Return (x, y) of the center of cell containing provided text 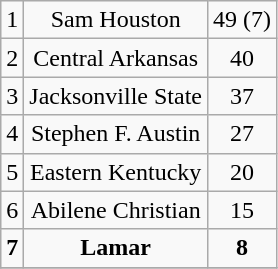
40 (242, 58)
Jacksonville State (116, 96)
27 (242, 134)
7 (12, 248)
1 (12, 20)
8 (242, 248)
49 (7) (242, 20)
Abilene Christian (116, 210)
Central Arkansas (116, 58)
Eastern Kentucky (116, 172)
37 (242, 96)
Sam Houston (116, 20)
2 (12, 58)
Stephen F. Austin (116, 134)
6 (12, 210)
Lamar (116, 248)
15 (242, 210)
5 (12, 172)
4 (12, 134)
20 (242, 172)
3 (12, 96)
